Locate the cell with the specified text and output its [X, Y] center coordinate. 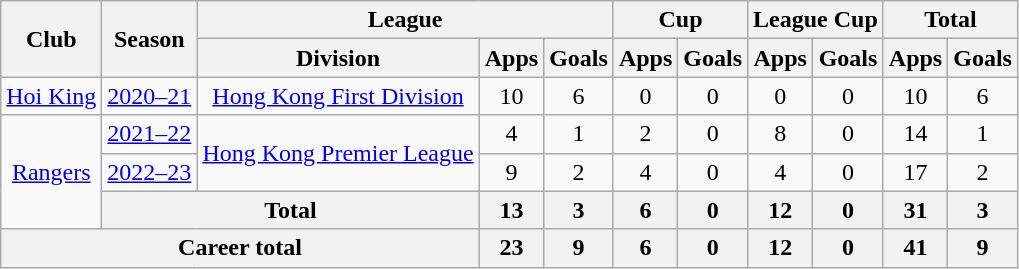
Hoi King [52, 96]
Club [52, 39]
14 [915, 134]
Hong Kong Premier League [338, 153]
Season [150, 39]
Cup [680, 20]
2020–21 [150, 96]
23 [511, 248]
31 [915, 210]
Hong Kong First Division [338, 96]
8 [780, 134]
Career total [240, 248]
13 [511, 210]
Division [338, 58]
League Cup [816, 20]
17 [915, 172]
League [406, 20]
2022–23 [150, 172]
41 [915, 248]
Rangers [52, 172]
2021–22 [150, 134]
